Detect which cell encompasses the target text, then output its (X, Y) center coordinate. 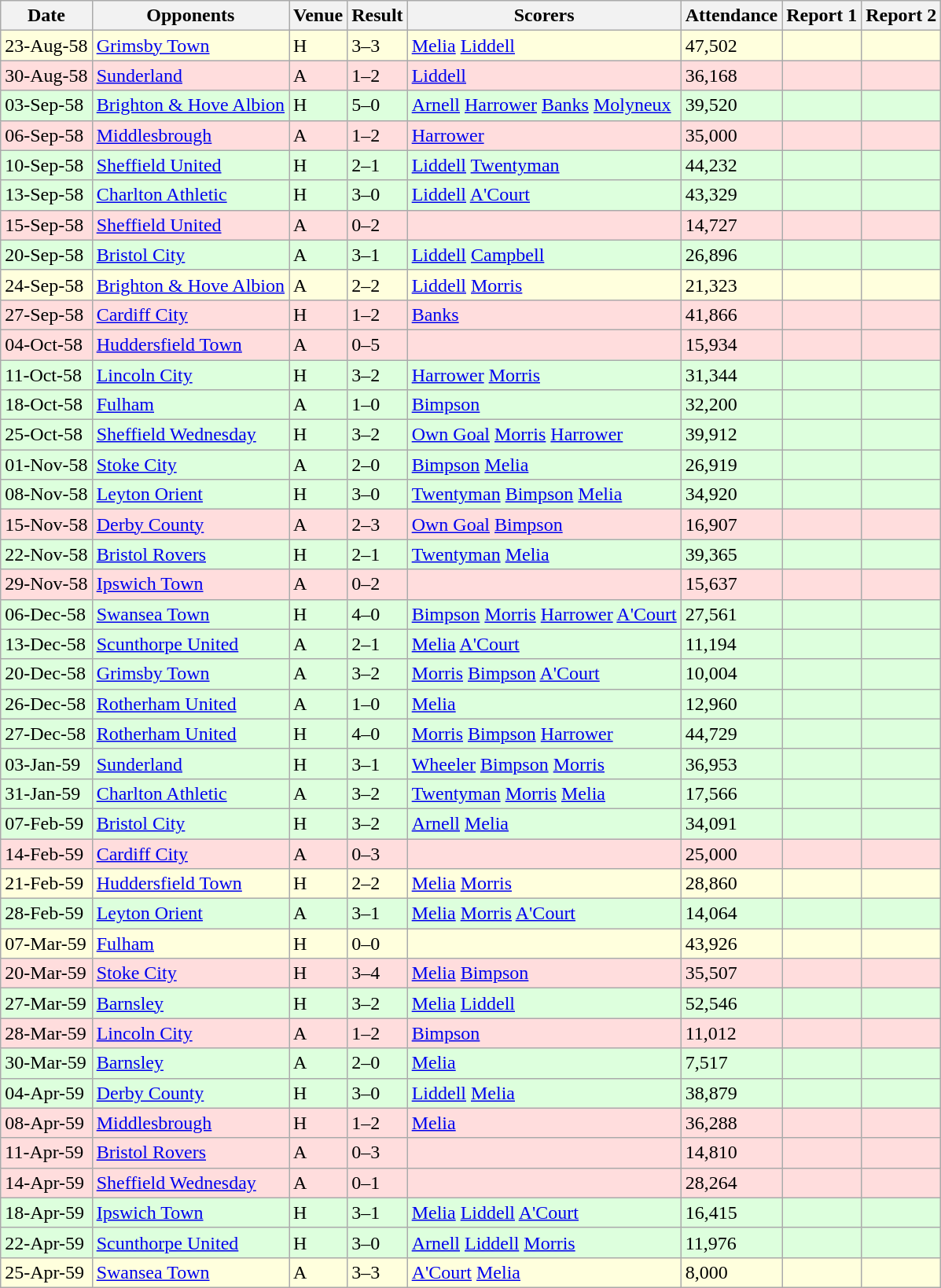
10-Sep-58 (46, 165)
Morris Bimpson A'Court (544, 674)
36,953 (731, 764)
35,000 (731, 135)
12,960 (731, 704)
Twentyman Morris Melia (544, 793)
13-Dec-58 (46, 644)
Own Goal Bimpson (544, 524)
14-Feb-59 (46, 853)
15,934 (731, 344)
14-Apr-59 (46, 1183)
Melia Liddell A'Court (544, 1213)
39,365 (731, 554)
25,000 (731, 853)
32,200 (731, 405)
27,561 (731, 614)
Twentyman Melia (544, 554)
27-Dec-58 (46, 734)
39,520 (731, 105)
0–0 (377, 944)
Harrower Morris (544, 375)
36,168 (731, 75)
Bimpson Morris Harrower A'Court (544, 614)
06-Sep-58 (46, 135)
Liddell Morris (544, 285)
Own Goal Morris Harrower (544, 435)
17,566 (731, 793)
Liddell (544, 75)
44,232 (731, 165)
Twentyman Bimpson Melia (544, 495)
07-Mar-59 (46, 944)
Harrower (544, 135)
34,091 (731, 823)
26,919 (731, 465)
16,907 (731, 524)
27-Mar-59 (46, 1003)
22-Apr-59 (46, 1242)
36,288 (731, 1123)
Report 1 (822, 16)
14,810 (731, 1153)
08-Apr-59 (46, 1123)
Venue (318, 16)
Report 2 (901, 16)
39,912 (731, 435)
Attendance (731, 16)
Liddell A'Court (544, 195)
11,194 (731, 644)
31-Jan-59 (46, 793)
Arnell Harrower Banks Molyneux (544, 105)
29-Nov-58 (46, 584)
06-Dec-58 (46, 614)
10,004 (731, 674)
13-Sep-58 (46, 195)
15-Sep-58 (46, 225)
Banks (544, 315)
Scorers (544, 16)
11-Apr-59 (46, 1153)
15,637 (731, 584)
44,729 (731, 734)
18-Oct-58 (46, 405)
38,879 (731, 1093)
8,000 (731, 1272)
20-Mar-59 (46, 973)
20-Sep-58 (46, 255)
Liddell Twentyman (544, 165)
Bimpson Melia (544, 465)
Arnell Melia (544, 823)
Opponents (190, 16)
11,976 (731, 1242)
0–1 (377, 1183)
25-Oct-58 (46, 435)
30-Aug-58 (46, 75)
Result (377, 16)
15-Nov-58 (46, 524)
35,507 (731, 973)
25-Apr-59 (46, 1272)
30-Mar-59 (46, 1063)
Melia Bimpson (544, 973)
26-Dec-58 (46, 704)
26,896 (731, 255)
Melia Morris (544, 884)
18-Apr-59 (46, 1213)
01-Nov-58 (46, 465)
Liddell Melia (544, 1093)
0–5 (377, 344)
Melia A'Court (544, 644)
Wheeler Bimpson Morris (544, 764)
52,546 (731, 1003)
47,502 (731, 46)
41,866 (731, 315)
11,012 (731, 1033)
Morris Bimpson Harrower (544, 734)
31,344 (731, 375)
23-Aug-58 (46, 46)
7,517 (731, 1063)
43,329 (731, 195)
28,264 (731, 1183)
A'Court Melia (544, 1272)
04-Apr-59 (46, 1093)
5–0 (377, 105)
34,920 (731, 495)
28,860 (731, 884)
14,727 (731, 225)
20-Dec-58 (46, 674)
Liddell Campbell (544, 255)
Arnell Liddell Morris (544, 1242)
22-Nov-58 (46, 554)
27-Sep-58 (46, 315)
04-Oct-58 (46, 344)
21,323 (731, 285)
Date (46, 16)
43,926 (731, 944)
24-Sep-58 (46, 285)
07-Feb-59 (46, 823)
2–3 (377, 524)
28-Mar-59 (46, 1033)
16,415 (731, 1213)
03-Jan-59 (46, 764)
Melia Morris A'Court (544, 914)
11-Oct-58 (46, 375)
28-Feb-59 (46, 914)
14,064 (731, 914)
21-Feb-59 (46, 884)
3–4 (377, 973)
08-Nov-58 (46, 495)
03-Sep-58 (46, 105)
